Provide the (X, Y) coordinate of the cell's center where the given text is located.  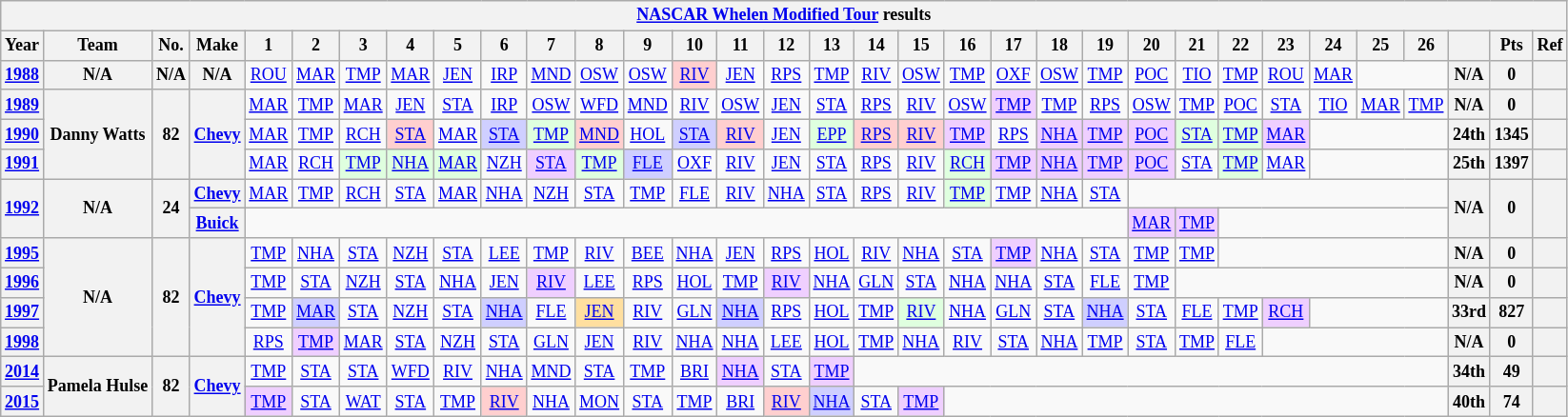
1397 (1511, 164)
2 (316, 46)
1989 (23, 105)
1988 (23, 74)
5 (458, 46)
1992 (23, 208)
33rd (1469, 312)
1345 (1511, 133)
25 (1380, 46)
1991 (23, 164)
9 (648, 46)
1996 (23, 282)
16 (968, 46)
74 (1511, 402)
7 (551, 46)
3 (363, 46)
NASCAR Whelen Modified Tour results (784, 15)
22 (1240, 46)
2015 (23, 402)
1 (269, 46)
Buick (217, 223)
15 (922, 46)
WAT (363, 402)
11 (741, 46)
40th (1469, 402)
Ref (1550, 46)
BEE (648, 253)
Team (97, 46)
2014 (23, 371)
Year (23, 46)
19 (1105, 46)
EPP (832, 133)
1998 (23, 343)
MON (600, 402)
21 (1197, 46)
10 (694, 46)
Danny Watts (97, 134)
1995 (23, 253)
Pts (1511, 46)
25th (1469, 164)
1997 (23, 312)
Make (217, 46)
34th (1469, 371)
1990 (23, 133)
6 (504, 46)
Pamela Hulse (97, 387)
12 (786, 46)
8 (600, 46)
20 (1152, 46)
17 (1014, 46)
24th (1469, 133)
18 (1059, 46)
827 (1511, 312)
26 (1426, 46)
23 (1286, 46)
13 (832, 46)
14 (876, 46)
4 (411, 46)
No. (171, 46)
49 (1511, 371)
